For the text-containing cell, return its midpoint in [X, Y] coordinate format. 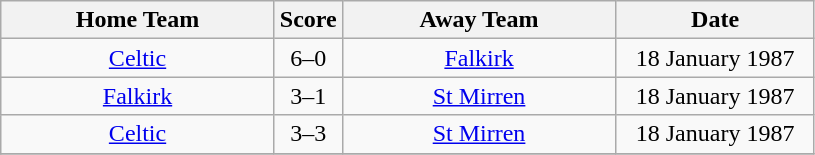
3–3 [308, 134]
Home Team [138, 20]
Date [716, 20]
Away Team [479, 20]
3–1 [308, 96]
Score [308, 20]
6–0 [308, 58]
